For the text-containing cell, return its midpoint in [x, y] coordinate format. 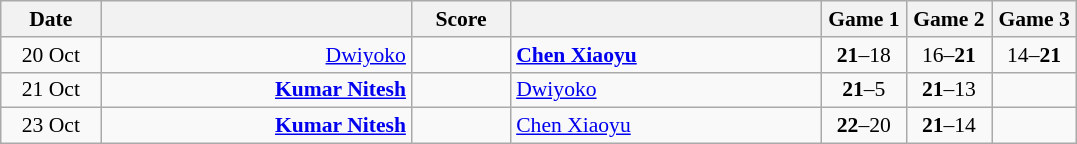
20 Oct [51, 55]
Date [51, 19]
22–20 [864, 126]
21–5 [864, 90]
Score [461, 19]
16–21 [948, 55]
21 Oct [51, 90]
23 Oct [51, 126]
Game 3 [1034, 19]
21–18 [864, 55]
Game 1 [864, 19]
21–13 [948, 90]
14–21 [1034, 55]
Game 2 [948, 19]
21–14 [948, 126]
